Capture the cell that displays the provided text and extract its (X, Y) central coordinate. 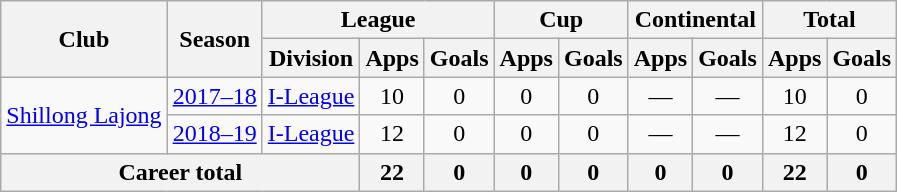
Division (311, 58)
Cup (561, 20)
2018–19 (214, 134)
Total (829, 20)
Career total (180, 172)
Club (84, 39)
Continental (695, 20)
League (378, 20)
Shillong Lajong (84, 115)
Season (214, 39)
2017–18 (214, 96)
